Locate the cell with the specified text and output its (X, Y) center coordinate. 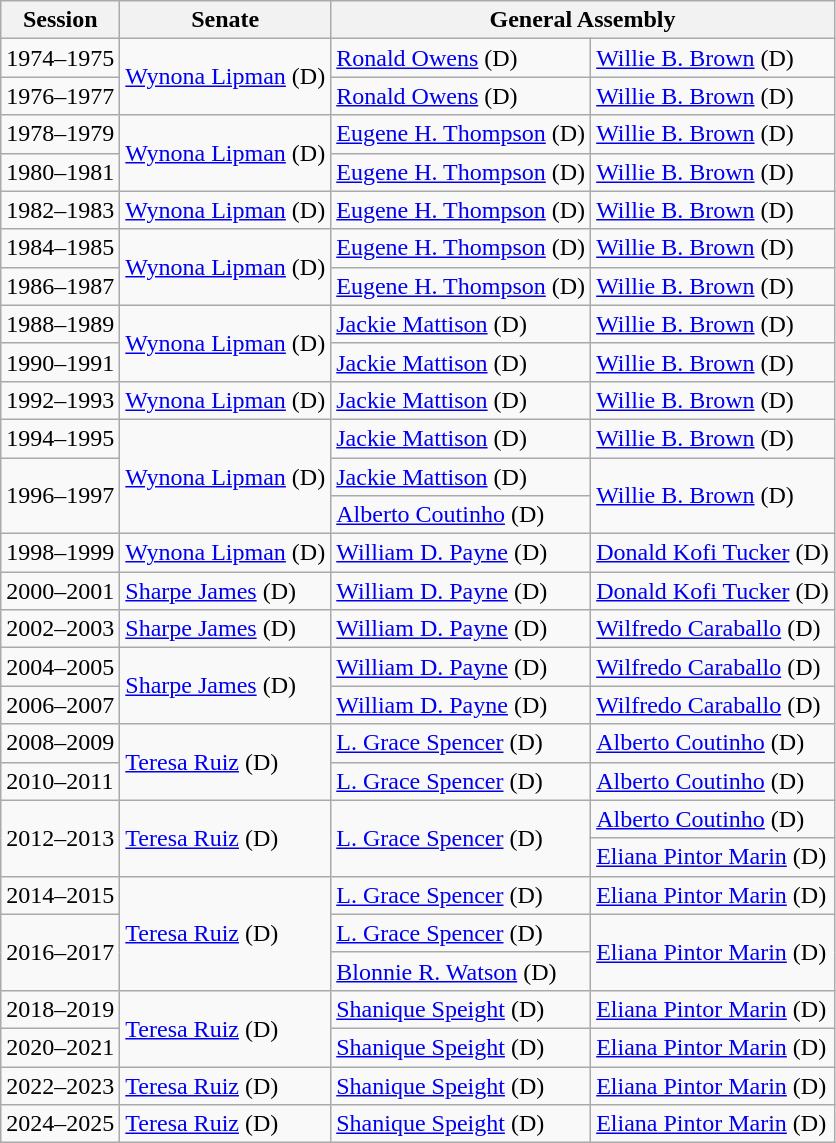
1996–1997 (60, 496)
2020–2021 (60, 1047)
2016–2017 (60, 952)
1992–1993 (60, 400)
2018–2019 (60, 1009)
1978–1979 (60, 134)
1990–1991 (60, 362)
1976–1977 (60, 96)
Session (60, 20)
2002–2003 (60, 629)
1998–1999 (60, 553)
2024–2025 (60, 1124)
1980–1981 (60, 172)
2014–2015 (60, 895)
2010–2011 (60, 781)
2008–2009 (60, 743)
2022–2023 (60, 1085)
1974–1975 (60, 58)
1986–1987 (60, 286)
Senate (226, 20)
1988–1989 (60, 324)
General Assembly (583, 20)
2012–2013 (60, 838)
1982–1983 (60, 210)
2004–2005 (60, 667)
2000–2001 (60, 591)
1984–1985 (60, 248)
Blonnie R. Watson (D) (461, 971)
1994–1995 (60, 438)
2006–2007 (60, 705)
